Capture the cell that displays the provided text and extract its [X, Y] central coordinate. 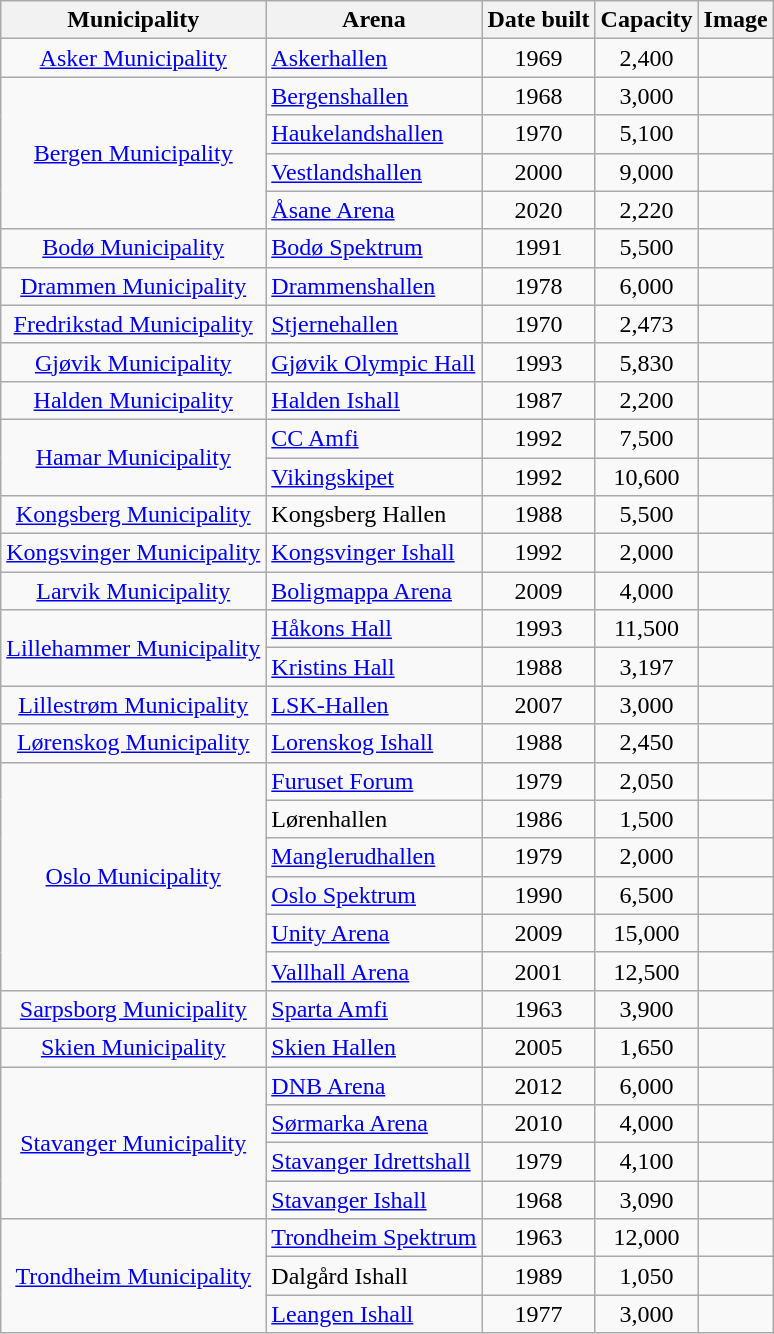
Trondheim Spektrum [374, 1238]
2010 [538, 1124]
Lillestrøm Municipality [134, 705]
Håkons Hall [374, 629]
Hamar Municipality [134, 457]
9,000 [646, 172]
Kongsvinger Ishall [374, 553]
1969 [538, 58]
CC Amfi [374, 438]
Stavanger Municipality [134, 1142]
Vallhall Arena [374, 971]
Askerhallen [374, 58]
Drammen Municipality [134, 286]
2012 [538, 1085]
Gjøvik Olympic Hall [374, 362]
Image [736, 20]
6,500 [646, 895]
1,650 [646, 1047]
Trondheim Municipality [134, 1276]
1978 [538, 286]
Municipality [134, 20]
1,500 [646, 819]
Skien Municipality [134, 1047]
2,220 [646, 210]
Vikingskipet [374, 477]
DNB Arena [374, 1085]
10,600 [646, 477]
Åsane Arena [374, 210]
1,050 [646, 1276]
1989 [538, 1276]
5,100 [646, 134]
Fredrikstad Municipality [134, 324]
Asker Municipality [134, 58]
Vestlandshallen [374, 172]
2,400 [646, 58]
2,473 [646, 324]
Skien Hallen [374, 1047]
Kongsvinger Municipality [134, 553]
Lillehammer Municipality [134, 648]
Bodø Municipality [134, 248]
Halden Ishall [374, 400]
4,100 [646, 1162]
Stavanger Idrettshall [374, 1162]
Halden Municipality [134, 400]
Leangen Ishall [374, 1314]
Date built [538, 20]
3,090 [646, 1200]
Bergen Municipality [134, 153]
Stavanger Ishall [374, 1200]
Unity Arena [374, 933]
Capacity [646, 20]
Sparta Amfi [374, 1009]
Bodø Spektrum [374, 248]
7,500 [646, 438]
Manglerudhallen [374, 857]
Kongsberg Municipality [134, 515]
15,000 [646, 933]
Lorenskog Ishall [374, 743]
2000 [538, 172]
12,500 [646, 971]
Haukelandshallen [374, 134]
Bergenshallen [374, 96]
2,050 [646, 781]
Furuset Forum [374, 781]
2007 [538, 705]
Dalgård Ishall [374, 1276]
1987 [538, 400]
1991 [538, 248]
LSK-Hallen [374, 705]
2,450 [646, 743]
5,830 [646, 362]
2005 [538, 1047]
1977 [538, 1314]
Drammenshallen [374, 286]
1986 [538, 819]
2020 [538, 210]
Arena [374, 20]
Lørenskog Municipality [134, 743]
Sørmarka Arena [374, 1124]
Larvik Municipality [134, 591]
11,500 [646, 629]
Lørenhallen [374, 819]
2001 [538, 971]
Sarpsborg Municipality [134, 1009]
Kongsberg Hallen [374, 515]
Oslo Spektrum [374, 895]
2,200 [646, 400]
Gjøvik Municipality [134, 362]
3,197 [646, 667]
12,000 [646, 1238]
Kristins Hall [374, 667]
3,900 [646, 1009]
1990 [538, 895]
Stjernehallen [374, 324]
Boligmappa Arena [374, 591]
Oslo Municipality [134, 876]
